Locate the cell with the specified text and output its (X, Y) center coordinate. 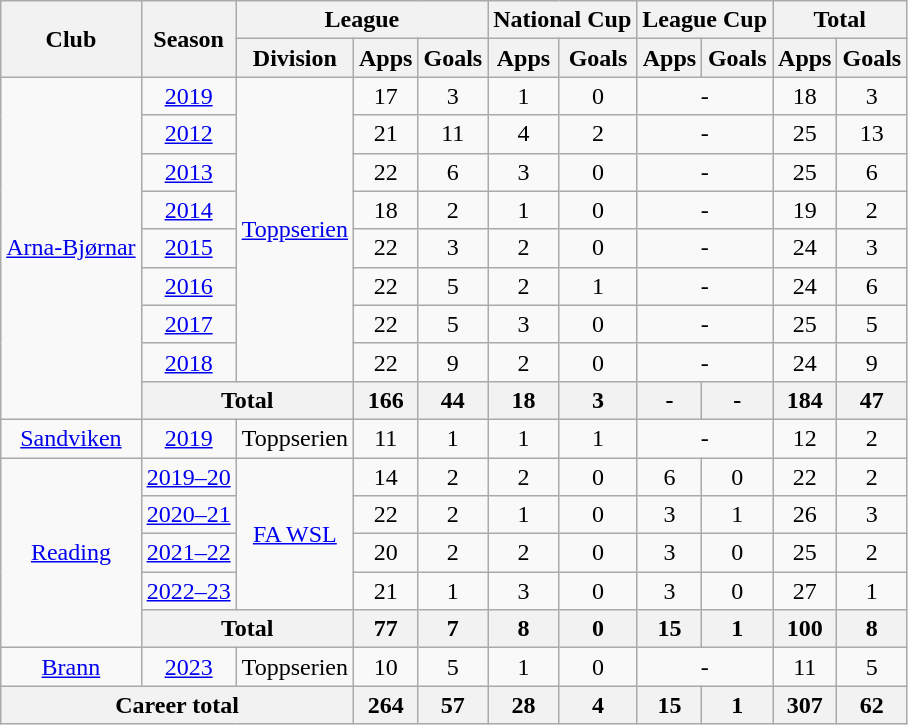
44 (453, 400)
62 (872, 705)
57 (453, 705)
27 (805, 591)
307 (805, 705)
League (362, 20)
Arna-Bjørnar (71, 248)
100 (805, 629)
47 (872, 400)
17 (386, 96)
2020–21 (188, 515)
28 (524, 705)
26 (805, 515)
12 (805, 438)
2023 (188, 667)
184 (805, 400)
2012 (188, 134)
Career total (178, 705)
2015 (188, 248)
264 (386, 705)
2013 (188, 172)
Division (294, 58)
National Cup (562, 20)
2021–22 (188, 553)
Club (71, 39)
166 (386, 400)
2018 (188, 362)
2014 (188, 210)
2022–23 (188, 591)
20 (386, 553)
Season (188, 39)
14 (386, 477)
19 (805, 210)
7 (453, 629)
Brann (71, 667)
10 (386, 667)
2017 (188, 324)
13 (872, 134)
77 (386, 629)
League Cup (705, 20)
Sandviken (71, 438)
Reading (71, 553)
FA WSL (294, 534)
2016 (188, 286)
2019–20 (188, 477)
